Pinpoint the cell where the given text exists, returning its [X, Y] midpoint coordinate. 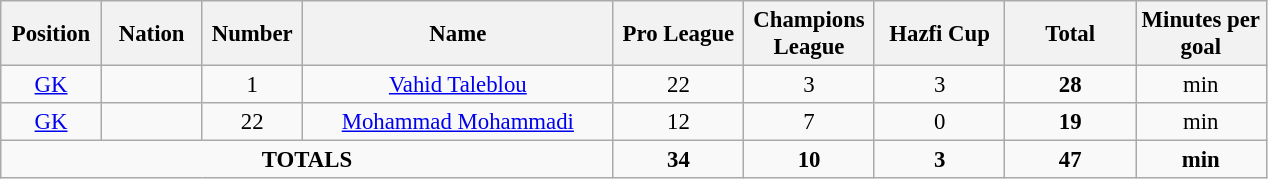
0 [940, 122]
Number [252, 34]
Nation [152, 34]
Mohammad Mohammadi [458, 122]
12 [678, 122]
10 [810, 160]
Vahid Taleblou [458, 85]
Pro League [678, 34]
Champions League [810, 34]
47 [1070, 160]
TOTALS [307, 160]
34 [678, 160]
7 [810, 122]
28 [1070, 85]
19 [1070, 122]
Name [458, 34]
Total [1070, 34]
Minutes per goal [1202, 34]
Position [52, 34]
1 [252, 85]
Hazfi Cup [940, 34]
